Locate the cell with the specified text and output its (X, Y) center coordinate. 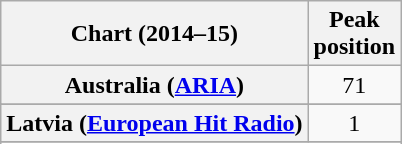
Latvia (European Hit Radio) (154, 123)
71 (354, 85)
Chart (2014–15) (154, 34)
Australia (ARIA) (154, 85)
Peakposition (354, 34)
1 (354, 123)
